Scan for the cell matching the given text and deliver its [X, Y] coordinate at center. 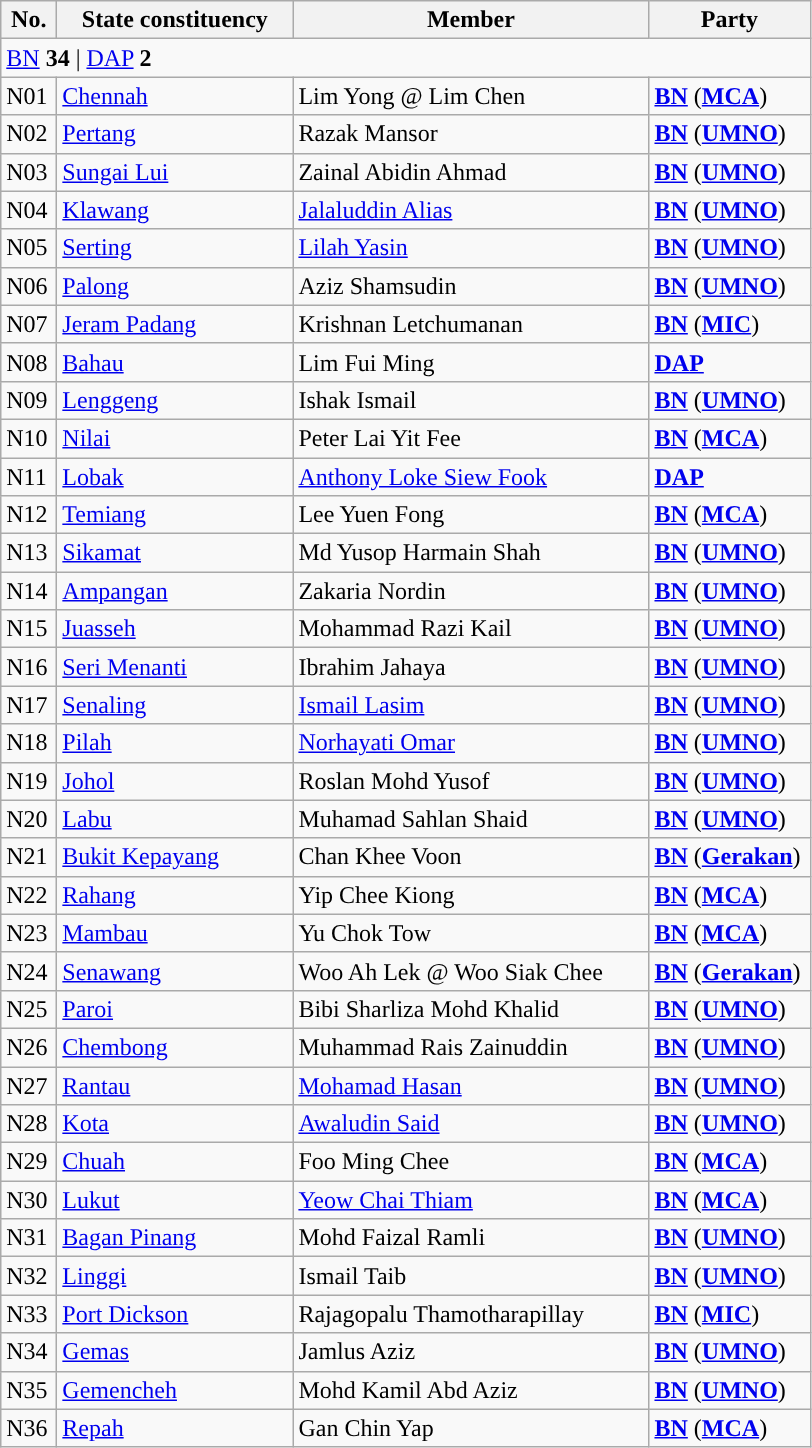
N31 [29, 1238]
N10 [29, 438]
Ismail Lasim [471, 705]
N35 [29, 1390]
Lim Yong @ Lim Chen [471, 96]
Chuah [175, 1162]
N25 [29, 1009]
N27 [29, 1085]
N08 [29, 362]
Anthony Loke Siew Fook [471, 477]
Lukut [175, 1200]
N28 [29, 1124]
N21 [29, 857]
Bibi Sharliza Mohd Khalid [471, 1009]
Mohd Faizal Ramli [471, 1238]
Sikamat [175, 553]
N07 [29, 324]
Mohammad Razi Kail [471, 629]
Foo Ming Chee [471, 1162]
Repah [175, 1428]
N30 [29, 1200]
Temiang [175, 515]
Ismail Taib [471, 1276]
Ampangan [175, 591]
N18 [29, 743]
N22 [29, 895]
Awaludin Said [471, 1124]
Jeram Padang [175, 324]
Lenggeng [175, 400]
Johol [175, 781]
N04 [29, 210]
N14 [29, 591]
Bahau [175, 362]
Muhamad Sahlan Shaid [471, 819]
Lee Yuen Fong [471, 515]
Mohd Kamil Abd Aziz [471, 1390]
N01 [29, 96]
Woo Ah Lek @ Woo Siak Chee [471, 971]
N16 [29, 667]
Seri Menanti [175, 667]
Party [730, 20]
Chennah [175, 96]
Bukit Kepayang [175, 857]
N09 [29, 400]
Nilai [175, 438]
N36 [29, 1428]
N32 [29, 1276]
Zainal Abidin Ahmad [471, 172]
Rahang [175, 895]
Sungai Lui [175, 172]
Krishnan Letchumanan [471, 324]
Yeow Chai Thiam [471, 1200]
Klawang [175, 210]
Gemas [175, 1352]
N02 [29, 134]
Linggi [175, 1276]
N12 [29, 515]
N29 [29, 1162]
Senaling [175, 705]
N06 [29, 286]
Jalaluddin Alias [471, 210]
Labu [175, 819]
Yu Chok Tow [471, 933]
Zakaria Nordin [471, 591]
Member [471, 20]
Ishak Ismail [471, 400]
N15 [29, 629]
Pilah [175, 743]
Norhayati Omar [471, 743]
Palong [175, 286]
N13 [29, 553]
Roslan Mohd Yusof [471, 781]
Jamlus Aziz [471, 1352]
Gan Chin Yap [471, 1428]
Senawang [175, 971]
N24 [29, 971]
Paroi [175, 1009]
Rantau [175, 1085]
Lim Fui Ming [471, 362]
No. [29, 20]
N26 [29, 1047]
N33 [29, 1314]
Razak Mansor [471, 134]
Peter Lai Yit Fee [471, 438]
Chembong [175, 1047]
Juasseh [175, 629]
N23 [29, 933]
N20 [29, 819]
N17 [29, 705]
Serting [175, 248]
N19 [29, 781]
N05 [29, 248]
N03 [29, 172]
BN 34 | DAP 2 [406, 58]
Yip Chee Kiong [471, 895]
Muhammad Rais Zainuddin [471, 1047]
Lilah Yasin [471, 248]
Gemencheh [175, 1390]
Chan Khee Voon [471, 857]
Rajagopalu Thamotharapillay [471, 1314]
Mambau [175, 933]
Pertang [175, 134]
State constituency [175, 20]
N11 [29, 477]
N34 [29, 1352]
Port Dickson [175, 1314]
Ibrahim Jahaya [471, 667]
Bagan Pinang [175, 1238]
Md Yusop Harmain Shah [471, 553]
Mohamad Hasan [471, 1085]
Aziz Shamsudin [471, 286]
Kota [175, 1124]
Lobak [175, 477]
